Search for the cell housing the specified text and yield its [X, Y] center coordinate. 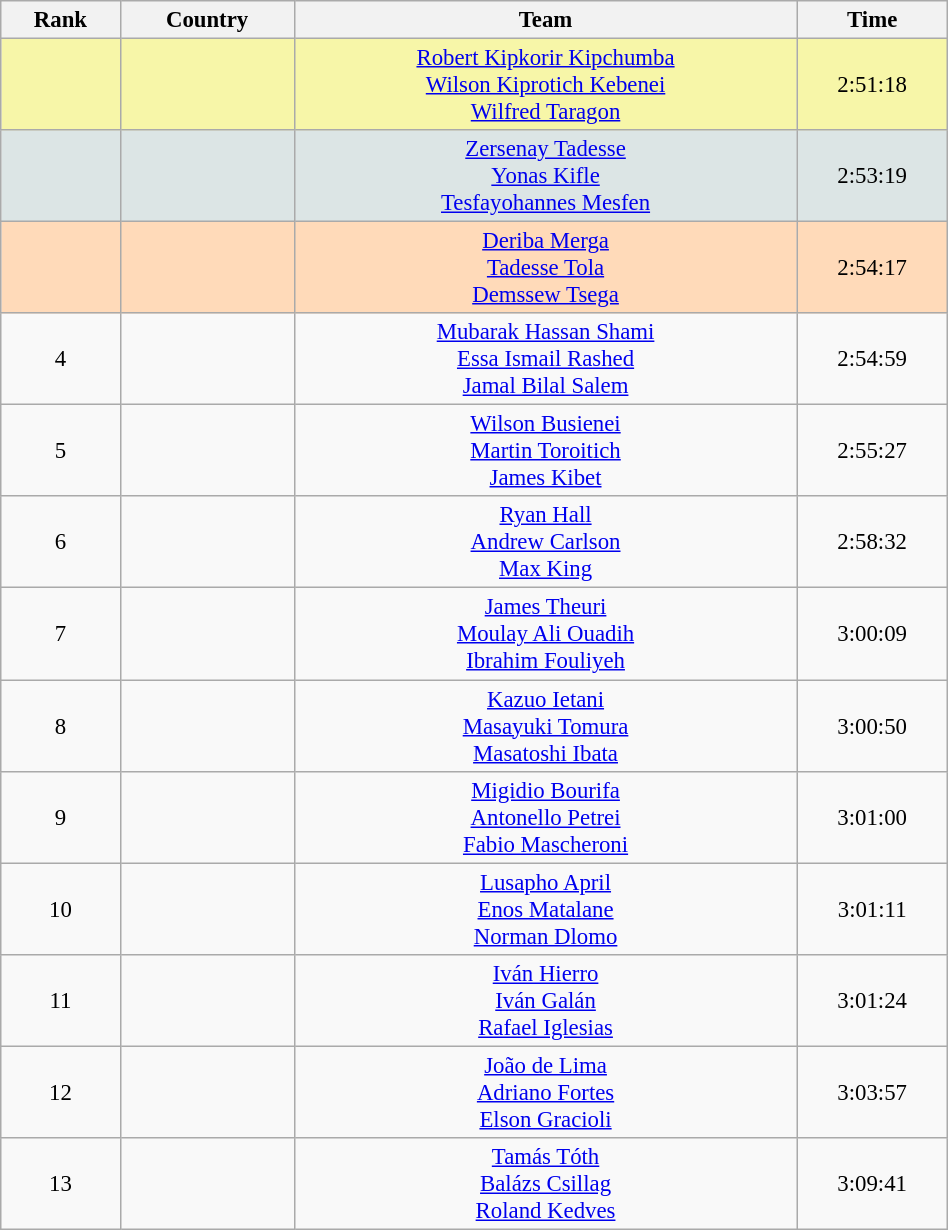
4 [60, 359]
Tamás TóthBalázs CsillagRoland Kedves [546, 1184]
2:54:17 [872, 268]
13 [60, 1184]
2:51:18 [872, 85]
2:54:59 [872, 359]
Iván HierroIván GalánRafael Iglesias [546, 1000]
11 [60, 1000]
João de LimaAdriano FortesElson Gracioli [546, 1092]
3:09:41 [872, 1184]
3:03:57 [872, 1092]
3:01:11 [872, 909]
8 [60, 726]
Country [207, 20]
Zersenay TadesseYonas KifleTesfayohannes Mesfen [546, 176]
9 [60, 817]
Mubarak Hassan ShamiEssa Ismail RashedJamal Bilal Salem [546, 359]
3:00:09 [872, 634]
2:55:27 [872, 451]
12 [60, 1092]
Kazuo IetaniMasayuki TomuraMasatoshi Ibata [546, 726]
Wilson BusieneiMartin ToroitichJames Kibet [546, 451]
10 [60, 909]
3:01:24 [872, 1000]
2:53:19 [872, 176]
Team [546, 20]
Time [872, 20]
Migidio BourifaAntonello PetreiFabio Mascheroni [546, 817]
James TheuriMoulay Ali OuadihIbrahim Fouliyeh [546, 634]
7 [60, 634]
2:58:32 [872, 542]
5 [60, 451]
Rank [60, 20]
3:00:50 [872, 726]
Deriba MergaTadesse TolaDemssew Tsega [546, 268]
3:01:00 [872, 817]
6 [60, 542]
Robert Kipkorir KipchumbaWilson Kiprotich KebeneiWilfred Taragon [546, 85]
Lusapho AprilEnos MatalaneNorman Dlomo [546, 909]
Ryan HallAndrew CarlsonMax King [546, 542]
